Provide the [x, y] coordinate of the cell's center where the given text is located.  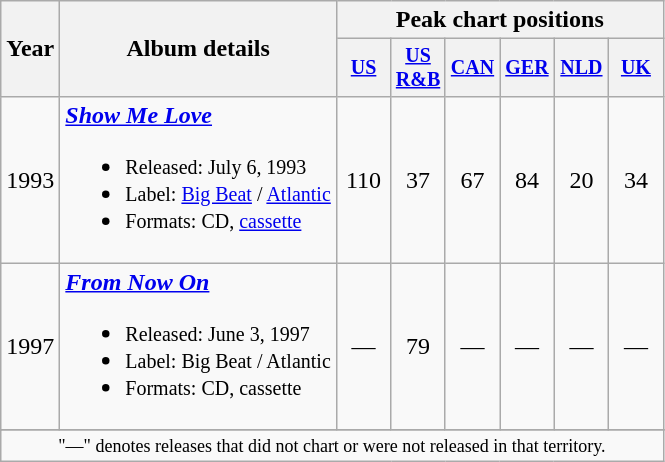
NLD [581, 68]
67 [472, 180]
USR&B [418, 68]
Show Me LoveReleased: July 6, 1993Label: Big Beat / AtlanticFormats: CD, cassette [198, 180]
37 [418, 180]
20 [581, 180]
1997 [30, 346]
110 [363, 180]
Year [30, 49]
1993 [30, 180]
34 [636, 180]
84 [527, 180]
GER [527, 68]
From Now OnReleased: June 3, 1997Label: Big Beat / AtlanticFormats: CD, cassette [198, 346]
Album details [198, 49]
"—" denotes releases that did not chart or were not released in that territory. [332, 446]
79 [418, 346]
CAN [472, 68]
UK [636, 68]
US [363, 68]
Peak chart positions [500, 20]
